Provide the [x, y] coordinate of the cell's center where the given text is located.  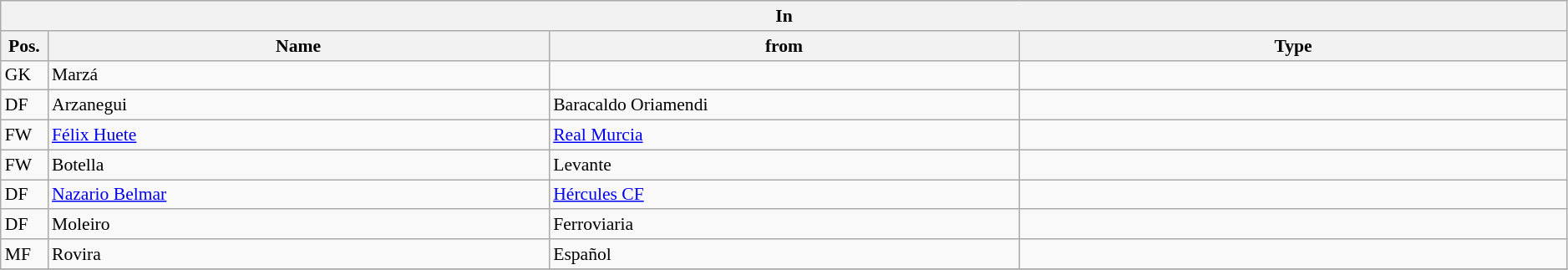
from [784, 46]
Botella [298, 165]
Type [1293, 46]
MF [24, 254]
Levante [784, 165]
Nazario Belmar [298, 195]
Moleiro [298, 225]
Arzanegui [298, 105]
GK [24, 75]
Hércules CF [784, 195]
Rovira [298, 254]
Pos. [24, 46]
Ferroviaria [784, 225]
Baracaldo Oriamendi [784, 105]
Marzá [298, 75]
Real Murcia [784, 135]
In [784, 16]
Félix Huete [298, 135]
Name [298, 46]
Español [784, 254]
